Determine the [X, Y] coordinate at the center of the cell enclosing the given text.  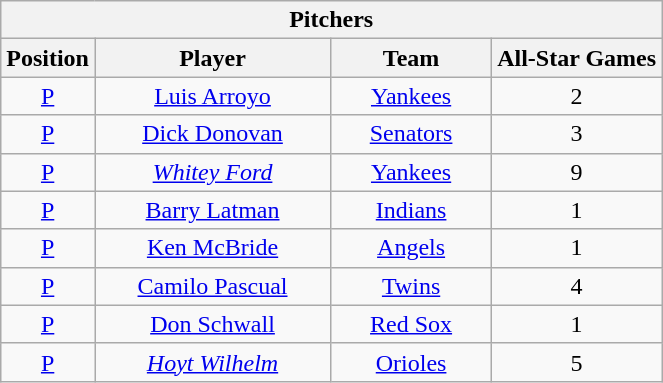
Luis Arroyo [212, 96]
Team [412, 58]
3 [577, 134]
All-Star Games [577, 58]
Player [212, 58]
Twins [412, 286]
Whitey Ford [212, 172]
Senators [412, 134]
Pitchers [332, 20]
Barry Latman [212, 210]
Red Sox [412, 324]
Don Schwall [212, 324]
Indians [412, 210]
2 [577, 96]
Dick Donovan [212, 134]
Angels [412, 248]
Camilo Pascual [212, 286]
Orioles [412, 362]
Hoyt Wilhelm [212, 362]
5 [577, 362]
9 [577, 172]
4 [577, 286]
Position [48, 58]
Ken McBride [212, 248]
